Scan for the cell matching the given text and deliver its (X, Y) coordinate at center. 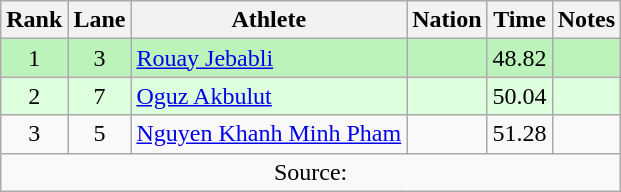
7 (100, 96)
Oguz Akbulut (269, 96)
50.04 (520, 96)
Notes (586, 20)
Nguyen Khanh Minh Pham (269, 134)
5 (100, 134)
51.28 (520, 134)
48.82 (520, 58)
Time (520, 20)
Source: (311, 172)
Lane (100, 20)
Nation (447, 20)
1 (34, 58)
2 (34, 96)
Rouay Jebabli (269, 58)
Athlete (269, 20)
Rank (34, 20)
